Determine the [x, y] coordinate at the center of the cell enclosing the given text.  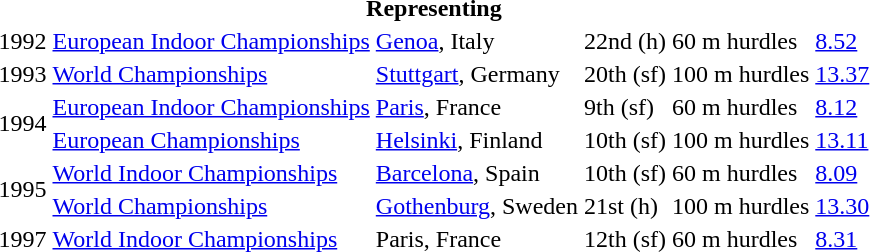
European Championships [211, 140]
Stuttgart, Germany [476, 74]
22nd (h) [624, 41]
Barcelona, Spain [476, 173]
Genoa, Italy [476, 41]
Paris, France [476, 107]
World Indoor Championships [211, 173]
Gothenburg, Sweden [476, 206]
9th (sf) [624, 107]
20th (sf) [624, 74]
Helsinki, Finland [476, 140]
21st (h) [624, 206]
